Pinpoint the cell where the given text exists, returning its (X, Y) midpoint coordinate. 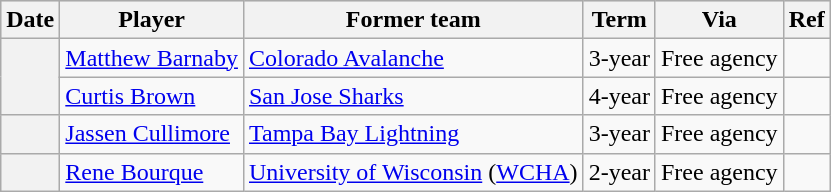
University of Wisconsin (WCHA) (413, 172)
Rene Bourque (152, 172)
2-year (619, 172)
Tampa Bay Lightning (413, 134)
Via (719, 20)
Date (30, 20)
Ref (806, 20)
Colorado Avalanche (413, 58)
Term (619, 20)
4-year (619, 96)
Former team (413, 20)
Player (152, 20)
Matthew Barnaby (152, 58)
Curtis Brown (152, 96)
Jassen Cullimore (152, 134)
San Jose Sharks (413, 96)
